Capture the cell that displays the provided text and extract its (x, y) central coordinate. 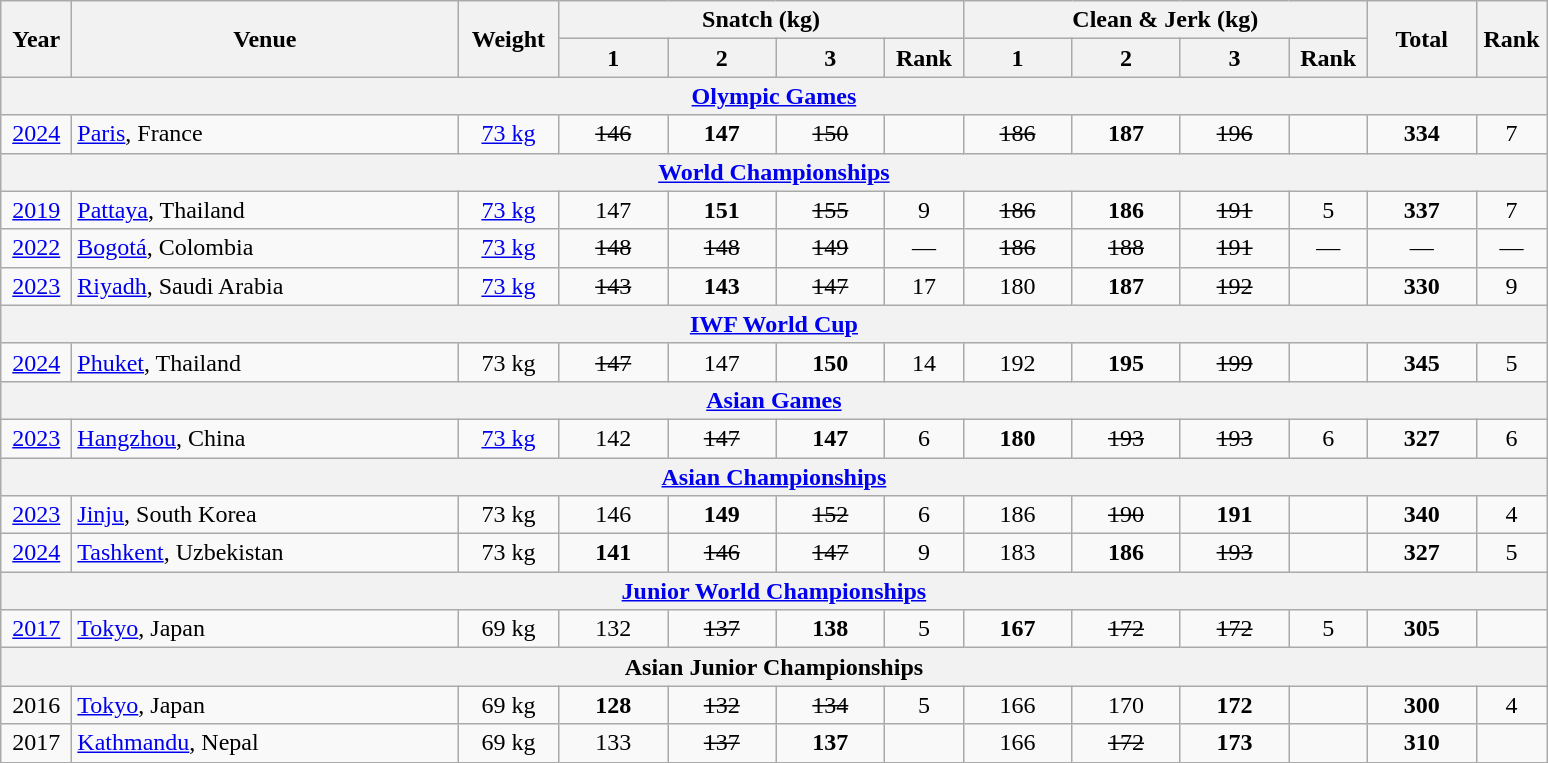
2022 (36, 248)
Tashkent, Uzbekistan (265, 553)
Kathmandu, Nepal (265, 743)
Asian Junior Championships (774, 667)
133 (614, 743)
199 (1234, 362)
Weight (508, 39)
Snatch (kg) (761, 20)
Asian Games (774, 400)
141 (614, 553)
17 (924, 286)
190 (1126, 515)
142 (614, 438)
Year (36, 39)
128 (614, 705)
300 (1422, 705)
305 (1422, 629)
196 (1234, 134)
Paris, France (265, 134)
Hangzhou, China (265, 438)
134 (830, 705)
Venue (265, 39)
Olympic Games (774, 96)
Clean & Jerk (kg) (1165, 20)
2019 (36, 210)
173 (1234, 743)
Phuket, Thailand (265, 362)
Total (1422, 39)
340 (1422, 515)
14 (924, 362)
World Championships (774, 172)
167 (1018, 629)
330 (1422, 286)
IWF World Cup (774, 324)
337 (1422, 210)
Riyadh, Saudi Arabia (265, 286)
151 (722, 210)
188 (1126, 248)
Pattaya, Thailand (265, 210)
Jinju, South Korea (265, 515)
2016 (36, 705)
Bogotá, Colombia (265, 248)
Junior World Championships (774, 591)
195 (1126, 362)
310 (1422, 743)
345 (1422, 362)
Asian Championships (774, 477)
183 (1018, 553)
155 (830, 210)
138 (830, 629)
152 (830, 515)
334 (1422, 134)
170 (1126, 705)
